Identify which cell holds the provided text, then report its (X, Y) central coordinate. 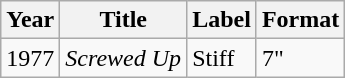
Format (300, 20)
Title (124, 20)
Label (222, 20)
Stiff (222, 58)
Screwed Up (124, 58)
1977 (30, 58)
Year (30, 20)
7" (300, 58)
